Capture the cell that displays the provided text and extract its (X, Y) central coordinate. 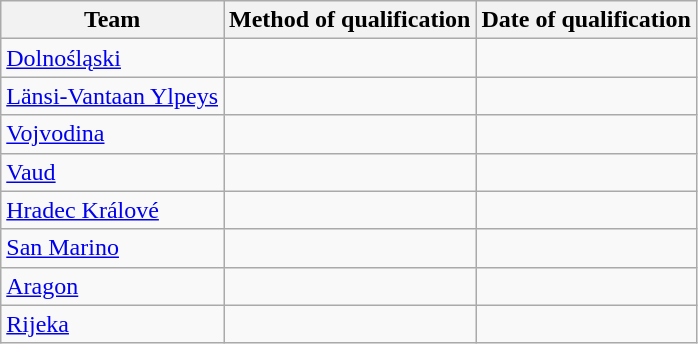
Team (112, 20)
Länsi-Vantaan Ylpeys (112, 96)
Date of qualification (586, 20)
Hradec Králové (112, 210)
Rijeka (112, 324)
Dolnośląski (112, 58)
Vaud (112, 172)
Method of qualification (350, 20)
Aragon (112, 286)
San Marino (112, 248)
Vojvodina (112, 134)
